Return the [X, Y] coordinate for the center point of the cell that contains the specified text.  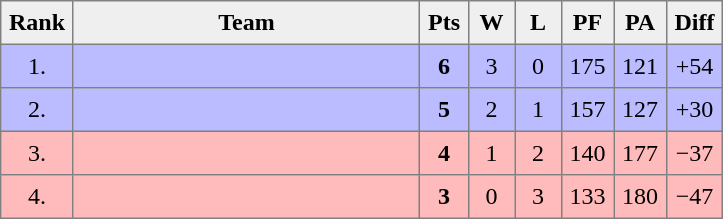
−47 [694, 197]
−37 [694, 153]
Pts [444, 23]
PA [640, 23]
PF [587, 23]
2. [38, 110]
5 [444, 110]
+54 [694, 66]
1. [38, 66]
127 [640, 110]
157 [587, 110]
140 [587, 153]
Team [246, 23]
180 [640, 197]
Diff [694, 23]
Rank [38, 23]
4. [38, 197]
175 [587, 66]
W [491, 23]
133 [587, 197]
4 [444, 153]
L [538, 23]
121 [640, 66]
177 [640, 153]
+30 [694, 110]
3. [38, 153]
6 [444, 66]
